Return [X, Y] of the center of cell containing provided text 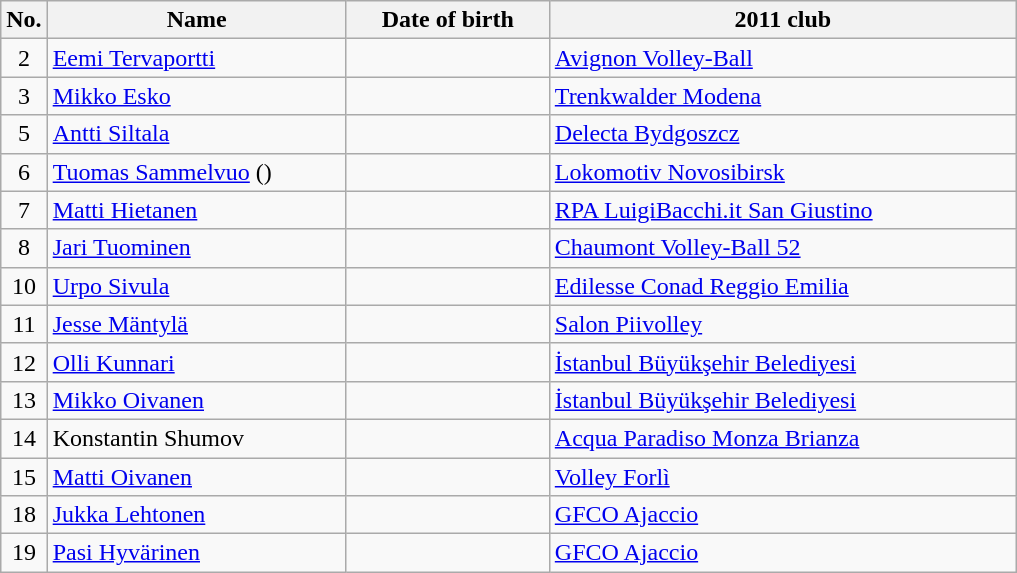
Tuomas Sammelvuo () [196, 172]
2 [24, 58]
Lokomotiv Novosibirsk [782, 172]
Volley Forlì [782, 477]
2011 club [782, 20]
Delecta Bydgoszcz [782, 134]
Eemi Tervaportti [196, 58]
Jari Tuominen [196, 248]
10 [24, 286]
14 [24, 438]
Jukka Lehtonen [196, 515]
6 [24, 172]
Trenkwalder Modena [782, 96]
5 [24, 134]
Chaumont Volley-Ball 52 [782, 248]
No. [24, 20]
Salon Piivolley [782, 324]
19 [24, 553]
Pasi Hyvärinen [196, 553]
12 [24, 362]
11 [24, 324]
Mikko Oivanen [196, 400]
Mikko Esko [196, 96]
Name [196, 20]
8 [24, 248]
3 [24, 96]
Avignon Volley-Ball [782, 58]
Matti Oivanen [196, 477]
7 [24, 210]
13 [24, 400]
Acqua Paradiso Monza Brianza [782, 438]
18 [24, 515]
Urpo Sivula [196, 286]
Antti Siltala [196, 134]
Olli Kunnari [196, 362]
Date of birth [448, 20]
Jesse Mäntylä [196, 324]
Edilesse Conad Reggio Emilia [782, 286]
RPA LuigiBacchi.it San Giustino [782, 210]
Matti Hietanen [196, 210]
Konstantin Shumov [196, 438]
15 [24, 477]
